Detect which cell encompasses the target text, then output its [x, y] center coordinate. 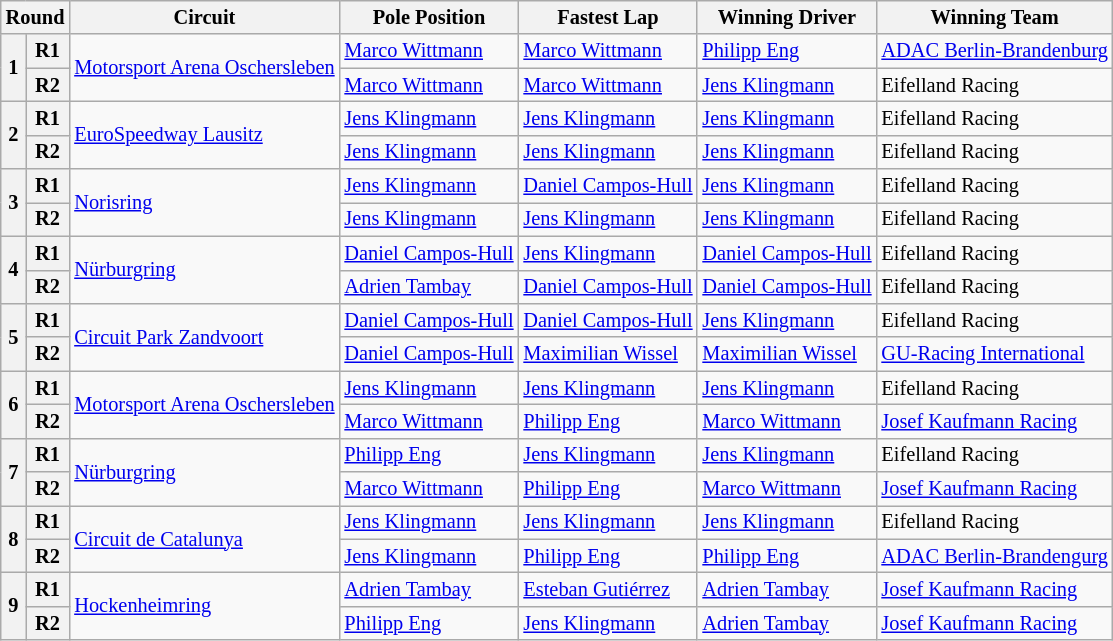
Fastest Lap [608, 17]
EuroSpeedway Lausitz [204, 134]
4 [14, 270]
9 [14, 606]
1 [14, 68]
Circuit de Catalunya [204, 538]
5 [14, 336]
GU-Racing International [994, 354]
ADAC Berlin-Brandengurg [994, 556]
Pole Position [428, 17]
Hockenheimring [204, 606]
3 [14, 202]
Round [36, 17]
8 [14, 538]
ADAC Berlin-Brandenburg [994, 51]
Norisring [204, 202]
Circuit Park Zandvoort [204, 336]
Circuit [204, 17]
6 [14, 404]
7 [14, 472]
2 [14, 134]
Winning Team [994, 17]
Esteban Gutiérrez [608, 589]
Winning Driver [786, 17]
